For the text-containing cell, return its midpoint in (X, Y) coordinate format. 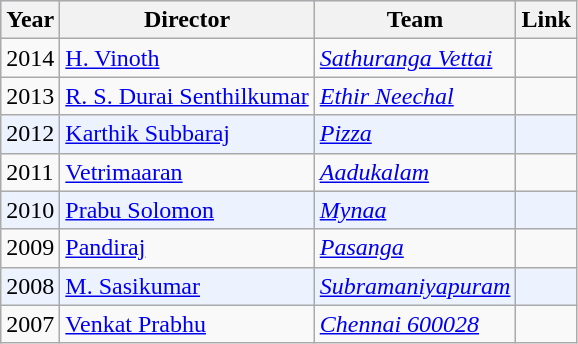
2007 (30, 324)
Sathuranga Vettai (415, 58)
Director (187, 20)
2011 (30, 172)
Prabu Solomon (187, 210)
2009 (30, 248)
2012 (30, 134)
Team (415, 20)
Year (30, 20)
R. S. Durai Senthilkumar (187, 96)
H. Vinoth (187, 58)
Venkat Prabhu (187, 324)
M. Sasikumar (187, 286)
Ethir Neechal (415, 96)
2010 (30, 210)
Pizza (415, 134)
Pasanga (415, 248)
2008 (30, 286)
Vetrimaaran (187, 172)
Mynaa (415, 210)
Link (546, 20)
Chennai 600028 (415, 324)
Aadukalam (415, 172)
Pandiraj (187, 248)
2014 (30, 58)
2013 (30, 96)
Subramaniyapuram (415, 286)
Karthik Subbaraj (187, 134)
